Provide the [x, y] coordinate of the cell's center where the given text is located.  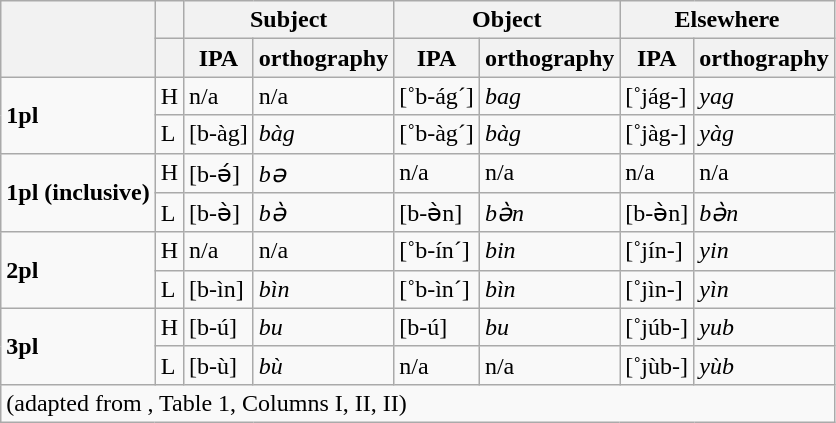
[˚b-àg´] [437, 134]
[˚jàg-] [657, 134]
[˚jín-] [657, 251]
bə̀ [323, 213]
1pl (inclusive) [78, 192]
[b-àg] [219, 134]
[˚b-ìn´] [437, 289]
yùb [764, 365]
Object [507, 20]
bə [323, 173]
Subject [289, 20]
1pl [78, 115]
yàg [764, 134]
(adapted from , Table 1, Columns I, II, II) [418, 403]
bù [323, 365]
[˚b-ín´] [437, 251]
[b-ìn] [219, 289]
[˚júb-] [657, 327]
[˚jìn-] [657, 289]
[b-ə̀] [219, 213]
[b-ù] [219, 365]
[˚jùb-] [657, 365]
[b-ə́] [219, 173]
yag [764, 96]
yìn [764, 289]
Elsewhere [727, 20]
2pl [78, 270]
[˚b-ág´] [437, 96]
bag [549, 96]
yub [764, 327]
yin [764, 251]
3pl [78, 346]
[˚jág-] [657, 96]
bin [549, 251]
